Capture the cell that displays the provided text and extract its (X, Y) central coordinate. 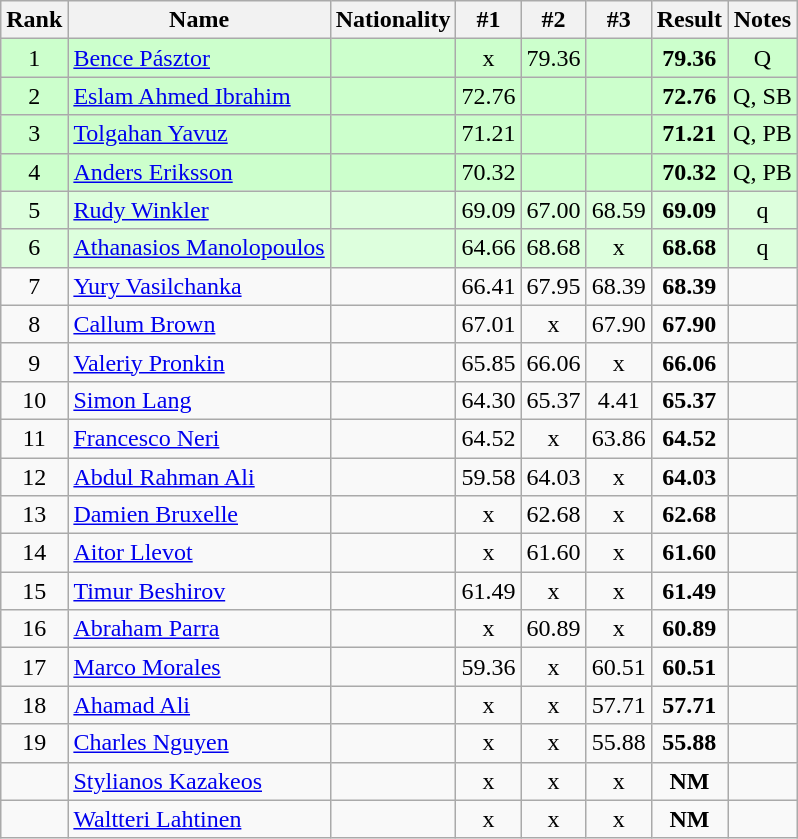
65.85 (488, 362)
Tolgahan Yavuz (199, 134)
Bence Pásztor (199, 58)
Damien Bruxelle (199, 515)
63.86 (618, 438)
5 (34, 210)
16 (34, 629)
11 (34, 438)
Eslam Ahmed Ibrahim (199, 96)
Result (689, 20)
10 (34, 400)
Q, SB (763, 96)
Nationality (393, 20)
14 (34, 553)
Marco Morales (199, 667)
Simon Lang (199, 400)
Q (763, 58)
17 (34, 667)
#2 (554, 20)
67.00 (554, 210)
Anders Eriksson (199, 172)
Rudy Winkler (199, 210)
8 (34, 324)
Abdul Rahman Ali (199, 477)
19 (34, 743)
64.30 (488, 400)
Ahamad Ali (199, 705)
Rank (34, 20)
Stylianos Kazakeos (199, 781)
#1 (488, 20)
7 (34, 286)
#3 (618, 20)
6 (34, 248)
Notes (763, 20)
4.41 (618, 400)
67.95 (554, 286)
3 (34, 134)
Timur Beshirov (199, 591)
Athanasios Manolopoulos (199, 248)
68.59 (618, 210)
66.41 (488, 286)
18 (34, 705)
64.66 (488, 248)
Valeriy Pronkin (199, 362)
Francesco Neri (199, 438)
Aitor Llevot (199, 553)
Charles Nguyen (199, 743)
1 (34, 58)
12 (34, 477)
59.58 (488, 477)
67.01 (488, 324)
Abraham Parra (199, 629)
2 (34, 96)
9 (34, 362)
15 (34, 591)
Name (199, 20)
Callum Brown (199, 324)
Yury Vasilchanka (199, 286)
Waltteri Lahtinen (199, 819)
59.36 (488, 667)
4 (34, 172)
13 (34, 515)
